Scan for the cell matching the given text and deliver its (X, Y) coordinate at center. 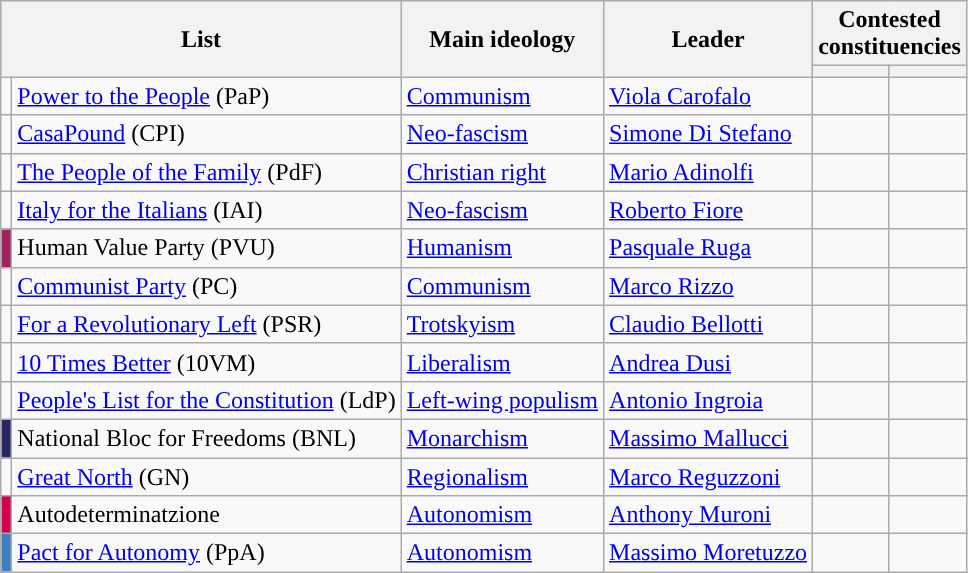
Roberto Fiore (708, 210)
Antonio Ingroia (708, 400)
Simone Di Stefano (708, 134)
Human Value Party (PVU) (206, 248)
Andrea Dusi (708, 362)
Autodeterminatzione (206, 515)
Communist Party (PC) (206, 286)
Italy for the Italians (IAI) (206, 210)
Pact for Autonomy (PpA) (206, 553)
Marco Reguzzoni (708, 477)
People's List for the Constitution (LdP) (206, 400)
Christian right (502, 172)
Mario Adinolfi (708, 172)
Contested constituencies (890, 34)
Anthony Muroni (708, 515)
Left-wing populism (502, 400)
Humanism (502, 248)
The People of the Family (PdF) (206, 172)
Pasquale Ruga (708, 248)
Massimo Moretuzzo (708, 553)
CasaPound (CPI) (206, 134)
Marco Rizzo (708, 286)
10 Times Better (10VM) (206, 362)
Leader (708, 39)
National Bloc for Freedoms (BNL) (206, 438)
Great North (GN) (206, 477)
Claudio Bellotti (708, 324)
Regionalism (502, 477)
For a Revolutionary Left (PSR) (206, 324)
Liberalism (502, 362)
Power to the People (PaP) (206, 96)
List (201, 39)
Monarchism (502, 438)
Massimo Mallucci (708, 438)
Main ideology (502, 39)
Trotskyism (502, 324)
Viola Carofalo (708, 96)
